Output the [x, y] coordinate of the center of the cell containing the given text.  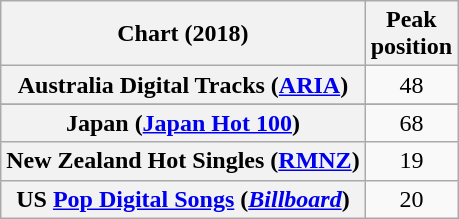
20 [411, 199]
48 [411, 85]
Chart (2018) [183, 34]
US Pop Digital Songs (Billboard) [183, 199]
Japan (Japan Hot 100) [183, 123]
19 [411, 161]
68 [411, 123]
New Zealand Hot Singles (RMNZ) [183, 161]
Peakposition [411, 34]
Australia Digital Tracks (ARIA) [183, 85]
